Output the [x, y] coordinate of the center of the cell containing the given text.  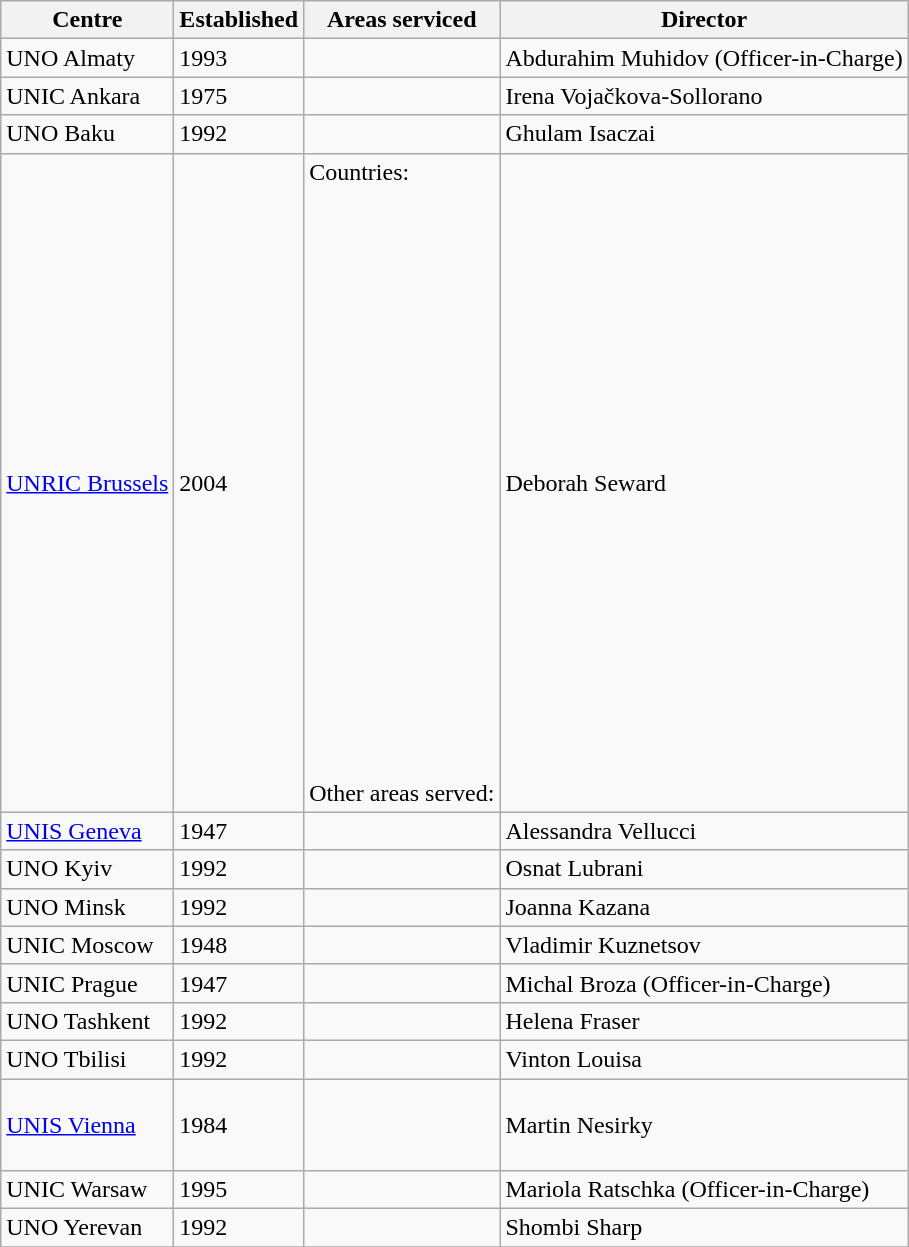
UNO Almaty [88, 58]
Vinton Louisa [704, 1059]
Vladimir Kuznetsov [704, 945]
UNO Kyiv [88, 869]
UNRIC Brussels [88, 482]
Alessandra Vellucci [704, 831]
Helena Fraser [704, 1021]
UNO Minsk [88, 907]
Michal Broza (Officer-in-Charge) [704, 983]
UNO Baku [88, 134]
2004 [239, 482]
UNO Yerevan [88, 1228]
Mariola Ratschka (Officer-in-Charge) [704, 1190]
UNIS Vienna [88, 1124]
Osnat Lubrani [704, 869]
UNIS Geneva [88, 831]
UNIC Moscow [88, 945]
1975 [239, 96]
Established [239, 20]
Irena Vojačkova-Sollorano [704, 96]
Areas serviced [402, 20]
UNO Tbilisi [88, 1059]
Director [704, 20]
UNIC Prague [88, 983]
Shombi Sharp [704, 1228]
1995 [239, 1190]
Ghulam Isaczai [704, 134]
1984 [239, 1124]
UNIC Warsaw [88, 1190]
Joanna Kazana [704, 907]
Centre [88, 20]
1948 [239, 945]
UNIC Ankara [88, 96]
Countries:Other areas served: [402, 482]
UNO Tashkent [88, 1021]
Abdurahim Muhidov (Officer-in-Charge) [704, 58]
Martin Nesirky [704, 1124]
1993 [239, 58]
Deborah Seward [704, 482]
